Locate the cell with the specified text and output its [x, y] center coordinate. 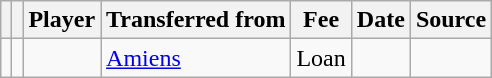
Transferred from [196, 20]
Source [450, 20]
Date [380, 20]
Amiens [196, 58]
Player [62, 20]
Fee [321, 20]
Loan [321, 58]
